Extract the [x, y] coordinate from the center of the cell holding the provided text.  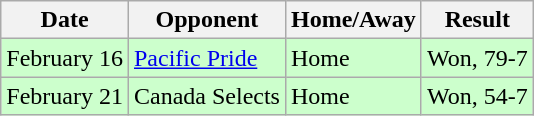
February 16 [65, 58]
Opponent [206, 20]
Result [477, 20]
Canada Selects [206, 96]
Date [65, 20]
February 21 [65, 96]
Home/Away [353, 20]
Pacific Pride [206, 58]
Won, 54-7 [477, 96]
Won, 79-7 [477, 58]
